Return the [X, Y] coordinate for the center point of the cell that contains the specified text.  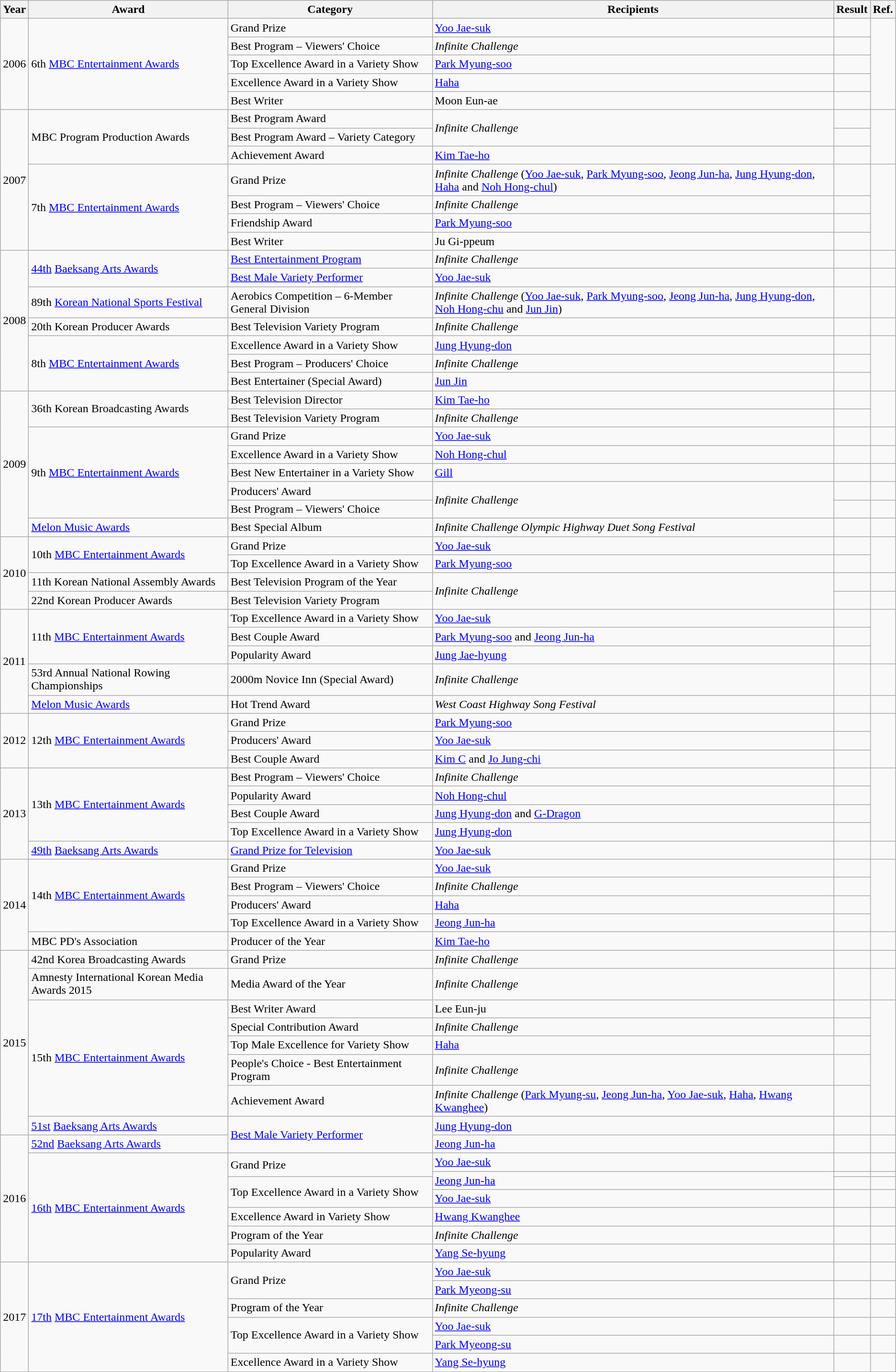
52nd Baeksang Arts Awards [128, 1144]
53rd Annual National Rowing Championships [128, 680]
2012 [14, 741]
Infinite Challenge (Yoo Jae-suk, Park Myung-soo, Jeong Jun-ha, Jung Hyung-don, Haha and Noh Hong-chul) [633, 180]
Grand Prize for Television [330, 850]
Best Special Album [330, 527]
2010 [14, 573]
MBC Program Production Awards [128, 137]
Result [852, 10]
Ju Gi-ppeum [633, 241]
Infinite Challenge (Yoo Jae-suk, Park Myung-soo, Jeong Jun-ha, Jung Hyung-don, Noh Hong-chu and Jun Jin) [633, 303]
Recipients [633, 10]
7th MBC Entertainment Awards [128, 207]
Jung Jae-hyung [633, 655]
11th MBC Entertainment Awards [128, 637]
MBC PD's Association [128, 941]
Best Television Director [330, 400]
22nd Korean Producer Awards [128, 600]
Hwang Kwanghee [633, 1217]
Park Myung-soo and Jeong Jun-ha [633, 637]
Award [128, 10]
2011 [14, 662]
Category [330, 10]
9th MBC Entertainment Awards [128, 472]
Best Television Program of the Year [330, 582]
Producer of the Year [330, 941]
People's Choice - Best Entertainment Program [330, 1069]
Best Writer Award [330, 1009]
Amnesty International Korean Media Awards 2015 [128, 984]
Jung Hyung-don and G-Dragon [633, 813]
13th MBC Entertainment Awards [128, 804]
Best Entertainment Program [330, 259]
15th MBC Entertainment Awards [128, 1058]
Excellence Award in Variety Show [330, 1217]
2007 [14, 180]
2013 [14, 813]
Special Contribution Award [330, 1027]
Best Program Award [330, 119]
Kim C and Jo Jung-chi [633, 759]
20th Korean Producer Awards [128, 327]
11th Korean National Assembly Awards [128, 582]
Ref. [883, 10]
Aerobics Competition – 6-Member General Division [330, 303]
Moon Eun-ae [633, 101]
12th MBC Entertainment Awards [128, 741]
Lee Eun-ju [633, 1009]
Infinite Challenge (Park Myung-su, Jeong Jun-ha, Yoo Jae-suk, Haha, Hwang Kwanghee) [633, 1101]
89th Korean National Sports Festival [128, 303]
49th Baeksang Arts Awards [128, 850]
Media Award of the Year [330, 984]
17th MBC Entertainment Awards [128, 1317]
Hot Trend Award [330, 704]
2009 [14, 463]
42nd Korea Broadcasting Awards [128, 959]
44th Baeksang Arts Awards [128, 269]
Best New Entertainer in a Variety Show [330, 472]
14th MBC Entertainment Awards [128, 896]
Best Program Award – Variety Category [330, 137]
West Coast Highway Song Festival [633, 704]
2008 [14, 321]
2014 [14, 905]
2006 [14, 64]
8th MBC Entertainment Awards [128, 363]
Best Program – Producers' Choice [330, 363]
Jun Jin [633, 382]
51st Baeksang Arts Awards [128, 1125]
Best Entertainer (Special Award) [330, 382]
Infinite Challenge Olympic Highway Duet Song Festival [633, 527]
2016 [14, 1198]
Year [14, 10]
Friendship Award [330, 223]
2000m Novice Inn (Special Award) [330, 680]
Top Male Excellence for Variety Show [330, 1045]
2015 [14, 1043]
10th MBC Entertainment Awards [128, 554]
6th MBC Entertainment Awards [128, 64]
2017 [14, 1317]
16th MBC Entertainment Awards [128, 1207]
Gill [633, 472]
36th Korean Broadcasting Awards [128, 409]
